Return [x, y] of the center of cell containing provided text 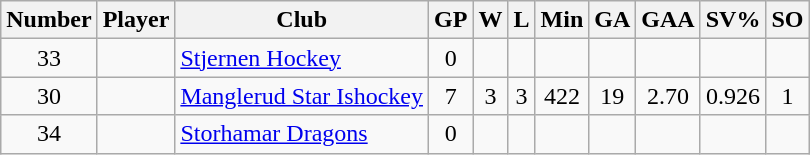
Club [302, 20]
W [490, 20]
GAA [668, 20]
19 [612, 96]
SV% [733, 20]
Min [562, 20]
7 [451, 96]
2.70 [668, 96]
0.926 [733, 96]
GA [612, 20]
Stjernen Hockey [302, 58]
Storhamar Dragons [302, 134]
Player [136, 20]
GP [451, 20]
30 [49, 96]
33 [49, 58]
1 [788, 96]
SO [788, 20]
L [522, 20]
Number [49, 20]
422 [562, 96]
34 [49, 134]
Manglerud Star Ishockey [302, 96]
